Find where the given text appears and provide that cell's center as [x, y] coordinate. 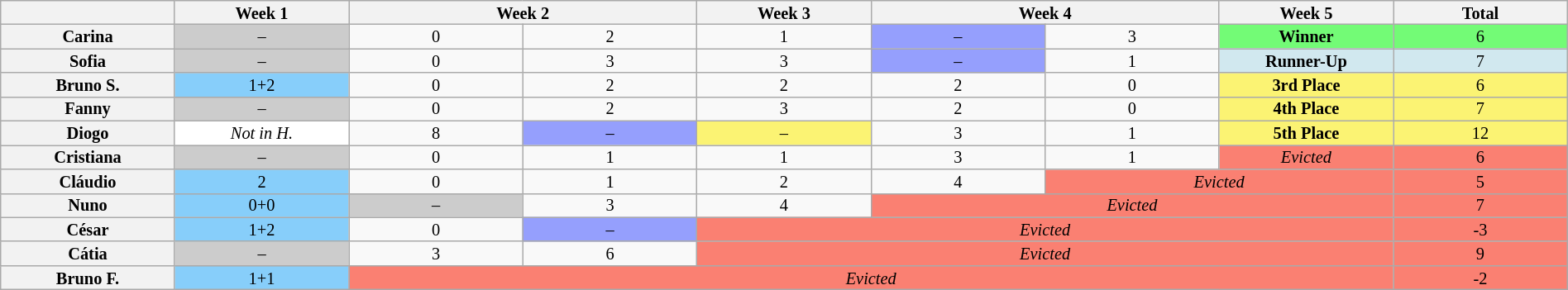
Cristiana [88, 157]
Week 1 [261, 12]
1+1 [261, 278]
Winner [1306, 36]
Week 3 [784, 12]
0+0 [261, 205]
Week 2 [523, 12]
Sofia [88, 61]
Cátia [88, 253]
3rd Place [1306, 84]
12 [1480, 132]
Runner-Up [1306, 61]
4th Place [1306, 109]
César [88, 230]
5th Place [1306, 132]
Week 4 [1045, 12]
9 [1480, 253]
5 [1480, 180]
Bruno S. [88, 84]
-3 [1480, 230]
Diogo [88, 132]
Cláudio [88, 180]
Week 5 [1306, 12]
-2 [1480, 278]
8 [436, 132]
Nuno [88, 205]
Carina [88, 36]
Bruno F. [88, 278]
Fanny [88, 109]
Not in H. [261, 132]
Total [1480, 12]
